Scan for the cell matching the given text and deliver its (X, Y) coordinate at center. 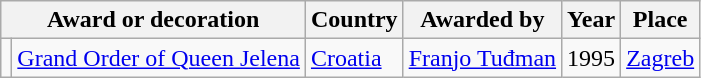
Franjo Tuđman (482, 58)
Place (660, 20)
Country (354, 20)
1995 (592, 58)
Year (592, 20)
Awarded by (482, 20)
Zagreb (660, 58)
Grand Order of Queen Jelena (159, 58)
Award or decoration (154, 20)
Croatia (354, 58)
